From the cell containing the given text, extract its center point as [x, y] coordinate. 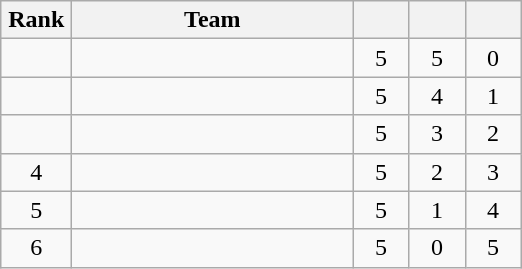
6 [36, 248]
Rank [36, 20]
Team [212, 20]
